Extract the [x, y] coordinate from the center of the cell holding the provided text.  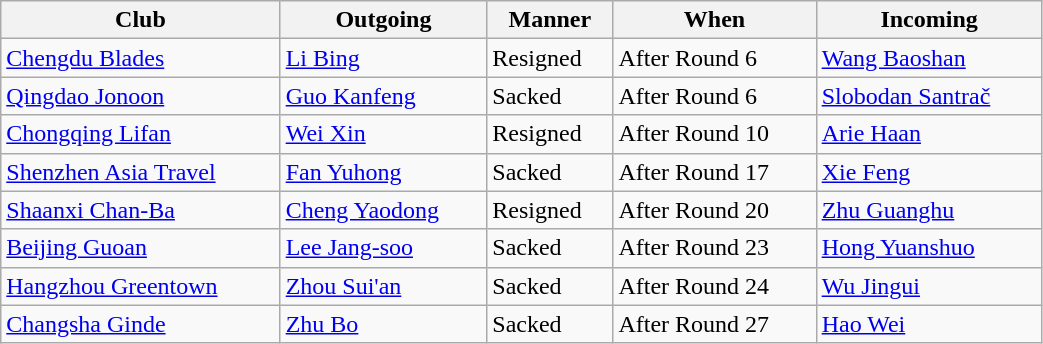
Shenzhen Asia Travel [140, 172]
Fan Yuhong [384, 172]
Hong Yuanshuo [929, 248]
After Round 24 [714, 286]
Hao Wei [929, 324]
Manner [550, 20]
Cheng Yaodong [384, 210]
Slobodan Santrač [929, 96]
Xie Feng [929, 172]
After Round 23 [714, 248]
Zhu Bo [384, 324]
Club [140, 20]
Chengdu Blades [140, 58]
After Round 17 [714, 172]
After Round 10 [714, 134]
Chongqing Lifan [140, 134]
After Round 20 [714, 210]
Incoming [929, 20]
Arie Haan [929, 134]
Beijing Guoan [140, 248]
Hangzhou Greentown [140, 286]
Outgoing [384, 20]
Guo Kanfeng [384, 96]
Wang Baoshan [929, 58]
Changsha Ginde [140, 324]
Lee Jang-soo [384, 248]
Shaanxi Chan-Ba [140, 210]
Wei Xin [384, 134]
Li Bing [384, 58]
Zhu Guanghu [929, 210]
Wu Jingui [929, 286]
When [714, 20]
After Round 27 [714, 324]
Zhou Sui'an [384, 286]
Qingdao Jonoon [140, 96]
